Identify which cell holds the provided text, then report its [X, Y] central coordinate. 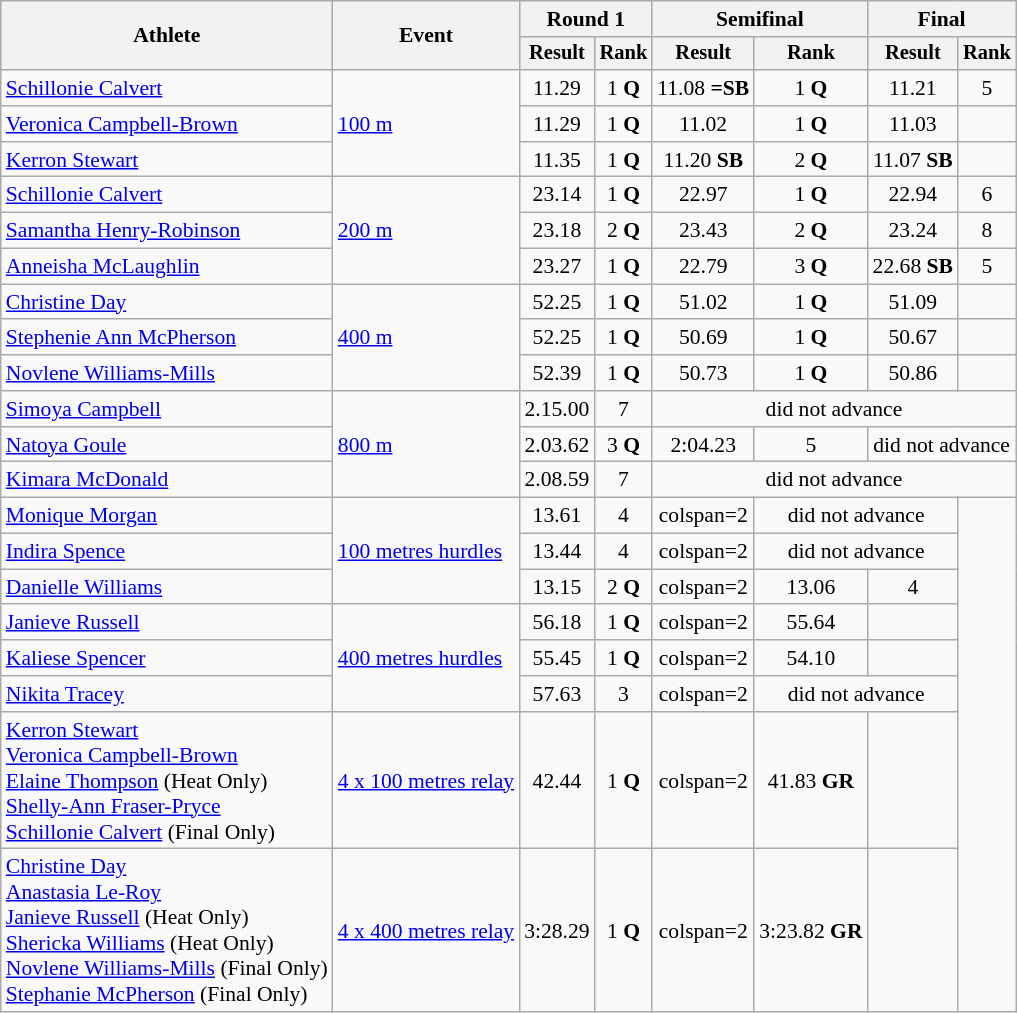
Round 1 [586, 19]
3 [624, 694]
Nikita Tracey [167, 694]
11.03 [914, 124]
800 m [426, 444]
57.63 [556, 694]
2.08.59 [556, 480]
51.02 [703, 302]
Semifinal [760, 19]
200 m [426, 230]
42.44 [556, 781]
23.24 [914, 231]
Athlete [167, 36]
13.15 [556, 587]
55.45 [556, 658]
11.21 [914, 88]
11.02 [703, 124]
8 [987, 231]
22.68 SB [914, 267]
3:23.82 GR [810, 930]
Anneisha McLaughlin [167, 267]
4 x 100 metres relay [426, 781]
Veronica Campbell-Brown [167, 124]
Kaliese Spencer [167, 658]
55.64 [810, 623]
Danielle Williams [167, 587]
Simoya Campbell [167, 409]
22.79 [703, 267]
23.43 [703, 231]
22.97 [703, 195]
54.10 [810, 658]
Kerron Stewart [167, 160]
Monique Morgan [167, 516]
2:04.23 [703, 445]
Samantha Henry-Robinson [167, 231]
Final [942, 19]
50.67 [914, 338]
51.09 [914, 302]
Janieve Russell [167, 623]
Event [426, 36]
3:28.29 [556, 930]
23.27 [556, 267]
50.73 [703, 373]
2.15.00 [556, 409]
4 x 400 metres relay [426, 930]
13.44 [556, 552]
11.20 SB [703, 160]
13.61 [556, 516]
22.94 [914, 195]
Indira Spence [167, 552]
50.86 [914, 373]
Novlene Williams-Mills [167, 373]
6 [987, 195]
2.03.62 [556, 445]
50.69 [703, 338]
11.07 SB [914, 160]
56.18 [556, 623]
52.39 [556, 373]
Kimara McDonald [167, 480]
Christine Day [167, 302]
13.06 [810, 587]
23.18 [556, 231]
Natoya Goule [167, 445]
Stephenie Ann McPherson [167, 338]
11.08 =SB [703, 88]
41.83 GR [810, 781]
Kerron StewartVeronica Campbell-BrownElaine Thompson (Heat Only)Shelly-Ann Fraser-PryceSchillonie Calvert (Final Only) [167, 781]
400 metres hurdles [426, 658]
400 m [426, 338]
23.14 [556, 195]
100 metres hurdles [426, 552]
100 m [426, 124]
11.35 [556, 160]
